For the text-containing cell, return its midpoint in [X, Y] coordinate format. 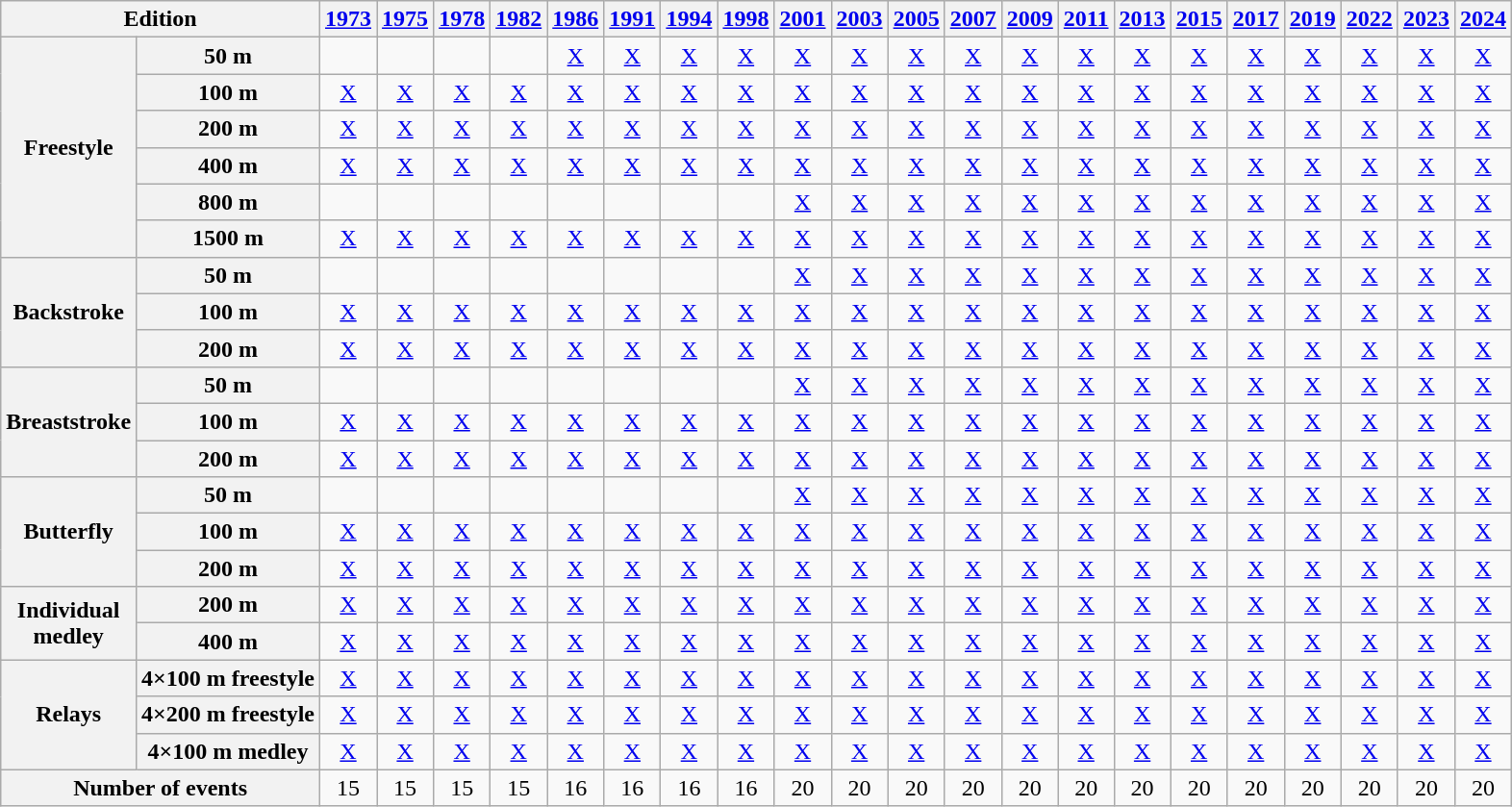
4×100 m medley [229, 751]
1978 [462, 19]
2013 [1143, 19]
1975 [406, 19]
2011 [1086, 19]
2017 [1256, 19]
2003 [860, 19]
1986 [575, 19]
1991 [633, 19]
2019 [1312, 19]
1982 [519, 19]
Relays [69, 715]
Edition [161, 19]
2023 [1425, 19]
2005 [916, 19]
2024 [1483, 19]
Butterfly [69, 532]
2022 [1370, 19]
1500 m [229, 239]
Freestyle [69, 147]
2007 [973, 19]
Individualmedley [69, 623]
1973 [348, 19]
800 m [229, 202]
1994 [689, 19]
Backstroke [69, 312]
2015 [1198, 19]
2009 [1029, 19]
Breaststroke [69, 421]
4×100 m freestyle [229, 678]
4×200 m freestyle [229, 715]
Number of events [161, 788]
2001 [802, 19]
1998 [746, 19]
